Return the (x, y) coordinate for the center point of the cell that contains the specified text.  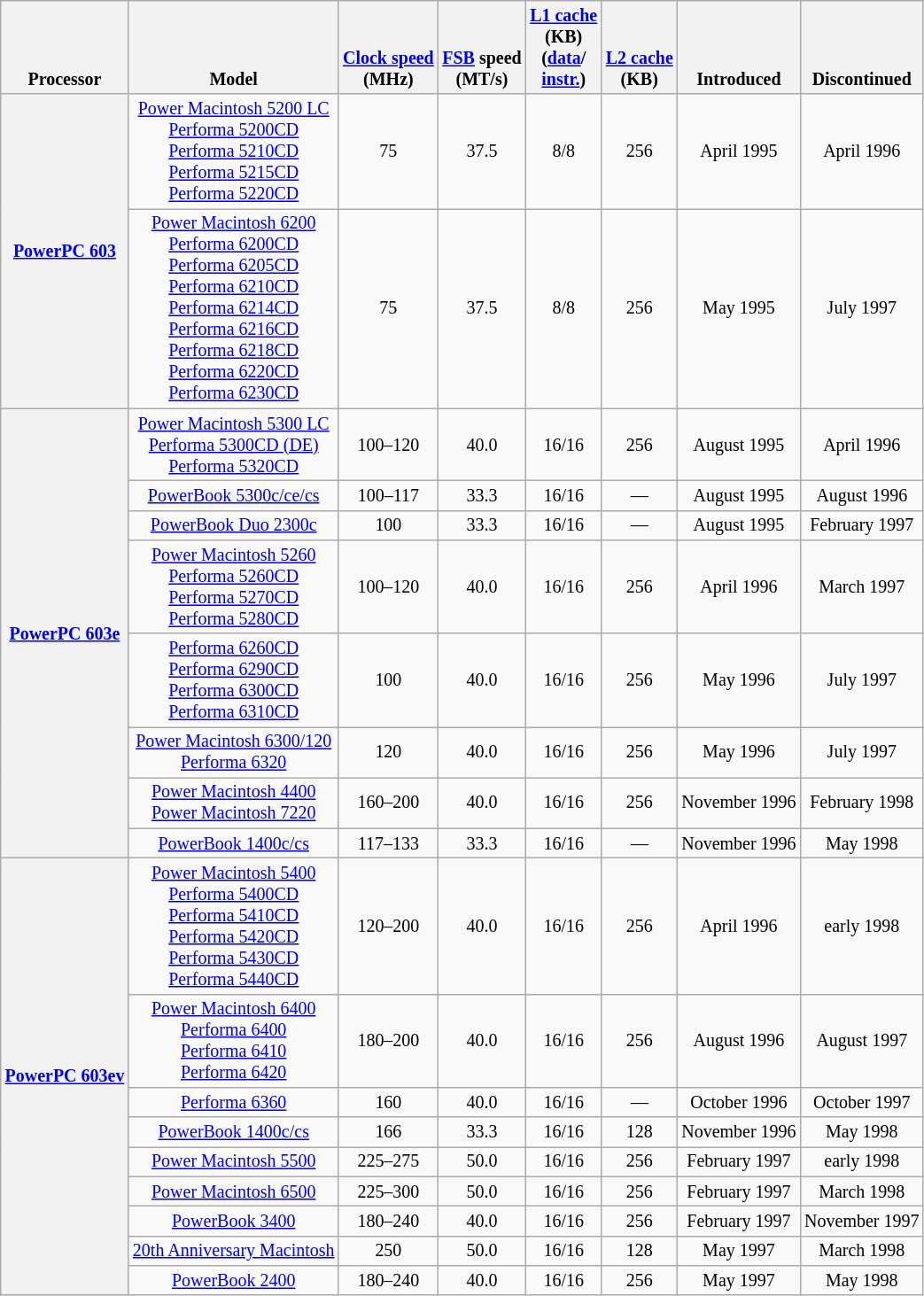
100–117 (388, 496)
L1 cache(KB)(data/instr.) (563, 48)
February 1998 (861, 803)
Power Macintosh 6300/120Performa 6320 (234, 753)
Clock speed(MHz) (388, 48)
Power Macintosh 4400Power Macintosh 7220 (234, 803)
Processor (65, 48)
225–275 (388, 1162)
120–200 (388, 927)
PowerBook 5300c/ce/cs (234, 496)
August 1997 (861, 1042)
PowerPC 603 (65, 252)
October 1996 (739, 1102)
FSB speed(MT/s) (482, 48)
Power Macintosh 5260Performa 5260CDPerforma 5270CDPerforma 5280CD (234, 586)
166 (388, 1132)
225–300 (388, 1192)
Model (234, 48)
PowerPC 603ev (65, 1077)
October 1997 (861, 1102)
120 (388, 753)
Power Macintosh 5500 (234, 1162)
Performa 6260CDPerforma 6290CDPerforma 6300CDPerforma 6310CD (234, 680)
160 (388, 1102)
250 (388, 1251)
117–133 (388, 843)
April 1995 (739, 152)
March 1997 (861, 586)
PowerBook 3400 (234, 1221)
Power Macintosh 6500 (234, 1192)
20th Anniversary Macintosh (234, 1251)
PowerBook Duo 2300c (234, 524)
Power Macintosh 5200 LCPerforma 5200CDPerforma 5210CDPerforma 5215CDPerforma 5220CD (234, 152)
May 1995 (739, 308)
Power Macintosh 5400Performa 5400CDPerforma 5410CDPerforma 5420CDPerforma 5430CDPerforma 5440CD (234, 927)
Power Macintosh 6200Performa 6200CDPerforma 6205CDPerforma 6210CDPerforma 6214CDPerforma 6216CDPerforma 6218CDPerforma 6220CDPerforma 6230CD (234, 308)
Performa 6360 (234, 1102)
November 1997 (861, 1221)
Introduced (739, 48)
L2 cache(KB) (640, 48)
Discontinued (861, 48)
PowerPC 603e (65, 633)
Power Macintosh 6400Performa 6400Performa 6410Performa 6420 (234, 1042)
Power Macintosh 5300 LCPerforma 5300CD (DE)Performa 5320CD (234, 445)
160–200 (388, 803)
180–200 (388, 1042)
PowerBook 2400 (234, 1281)
